Find where the given text appears and provide that cell's center as [x, y] coordinate. 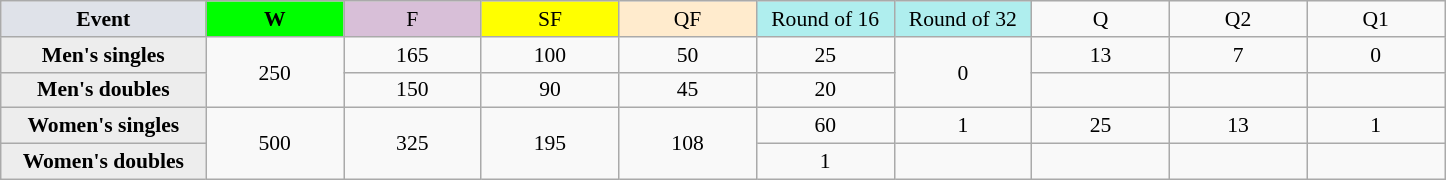
Q [1101, 19]
150 [413, 90]
QF [688, 19]
W [275, 19]
Round of 32 [963, 19]
195 [550, 144]
Men's singles [104, 55]
Men's doubles [104, 90]
Event [104, 19]
165 [413, 55]
7 [1238, 55]
Q2 [1238, 19]
250 [275, 72]
F [413, 19]
60 [825, 126]
325 [413, 144]
100 [550, 55]
SF [550, 19]
45 [688, 90]
Round of 16 [825, 19]
90 [550, 90]
50 [688, 55]
20 [825, 90]
Women's doubles [104, 162]
108 [688, 144]
Women's singles [104, 126]
Q1 [1376, 19]
500 [275, 144]
